Pinpoint the cell where the given text exists, returning its (x, y) midpoint coordinate. 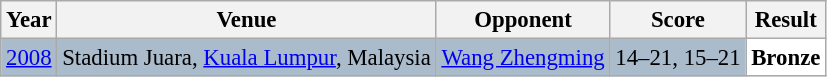
Wang Zhengming (523, 58)
Venue (246, 20)
14–21, 15–21 (678, 58)
Stadium Juara, Kuala Lumpur, Malaysia (246, 58)
Opponent (523, 20)
Result (786, 20)
Bronze (786, 58)
Year (29, 20)
Score (678, 20)
2008 (29, 58)
